Pinpoint the cell where the given text exists, returning its [X, Y] midpoint coordinate. 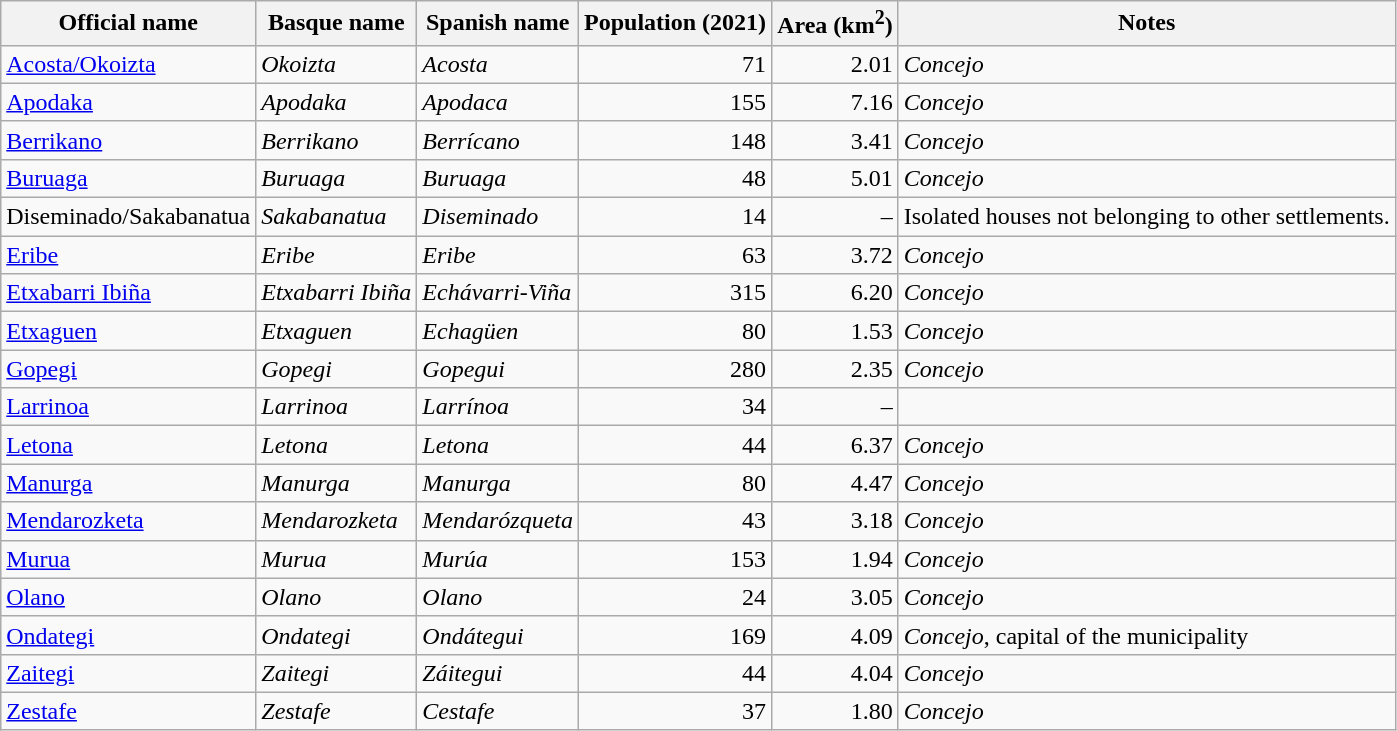
71 [676, 64]
Spanish name [498, 24]
155 [676, 102]
1.80 [836, 711]
24 [676, 597]
5.01 [836, 178]
48 [676, 178]
4.04 [836, 673]
3.41 [836, 140]
14 [676, 217]
6.20 [836, 293]
Záitegui [498, 673]
Mendarózqueta [498, 521]
Cestafe [498, 711]
315 [676, 293]
2.35 [836, 369]
Echávarri-Viña [498, 293]
63 [676, 255]
Berrícano [498, 140]
Diseminado [498, 217]
1.94 [836, 559]
280 [676, 369]
3.72 [836, 255]
Acosta/Okoizta [128, 64]
Ondátegui [498, 635]
169 [676, 635]
Concejo, capital of the municipality [1146, 635]
Murúa [498, 559]
1.53 [836, 331]
3.05 [836, 597]
Apodaca [498, 102]
Gopegui [498, 369]
2.01 [836, 64]
Okoizta [336, 64]
Sakabanatua [336, 217]
153 [676, 559]
37 [676, 711]
7.16 [836, 102]
Echagüen [498, 331]
Notes [1146, 24]
Diseminado/Sakabanatua [128, 217]
Area (km2) [836, 24]
4.47 [836, 483]
43 [676, 521]
4.09 [836, 635]
Population (2021) [676, 24]
6.37 [836, 445]
3.18 [836, 521]
Acosta [498, 64]
Basque name [336, 24]
Larrínoa [498, 407]
Isolated houses not belonging to other settlements. [1146, 217]
34 [676, 407]
148 [676, 140]
Official name [128, 24]
